Determine the (x, y) coordinate at the center of the cell enclosing the given text.  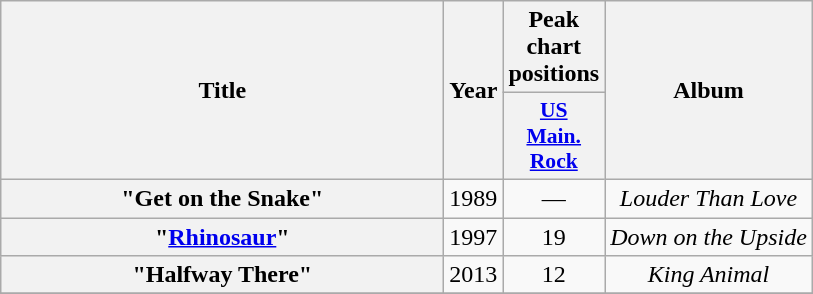
USMain. Rock (554, 136)
19 (554, 237)
1989 (474, 198)
1997 (474, 237)
"Get on the Snake" (222, 198)
Peak chart positions (554, 47)
— (554, 198)
Album (709, 90)
Title (222, 90)
2013 (474, 275)
King Animal (709, 275)
Year (474, 90)
"Halfway There" (222, 275)
Down on the Upside (709, 237)
"Rhinosaur" (222, 237)
Louder Than Love (709, 198)
12 (554, 275)
